Scan for the cell matching the given text and deliver its [X, Y] coordinate at center. 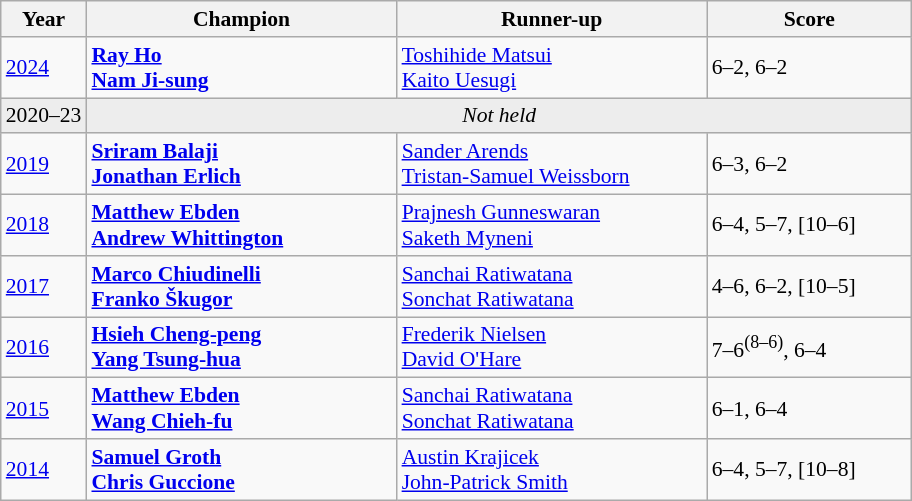
Toshihide Matsui Kaito Uesugi [552, 68]
Hsieh Cheng-peng Yang Tsung-hua [241, 348]
Year [44, 19]
Sander Arends Tristan-Samuel Weissborn [552, 164]
2016 [44, 348]
Prajnesh Gunneswaran Saketh Myneni [552, 226]
Score [810, 19]
6–4, 5–7, [10–6] [810, 226]
Runner-up [552, 19]
Not held [498, 116]
Matthew Ebden Andrew Whittington [241, 226]
6–4, 5–7, [10–8] [810, 470]
Marco Chiudinelli Franko Škugor [241, 286]
Austin Krajicek John-Patrick Smith [552, 470]
2015 [44, 408]
6–1, 6–4 [810, 408]
Ray Ho Nam Ji-sung [241, 68]
Frederik Nielsen David O'Hare [552, 348]
2019 [44, 164]
2020–23 [44, 116]
6–3, 6–2 [810, 164]
2017 [44, 286]
4–6, 6–2, [10–5] [810, 286]
Champion [241, 19]
Samuel Groth Chris Guccione [241, 470]
2018 [44, 226]
2014 [44, 470]
2024 [44, 68]
7–6(8–6), 6–4 [810, 348]
Sriram Balaji Jonathan Erlich [241, 164]
Matthew Ebden Wang Chieh-fu [241, 408]
6–2, 6–2 [810, 68]
